Search for the cell housing the specified text and yield its (X, Y) center coordinate. 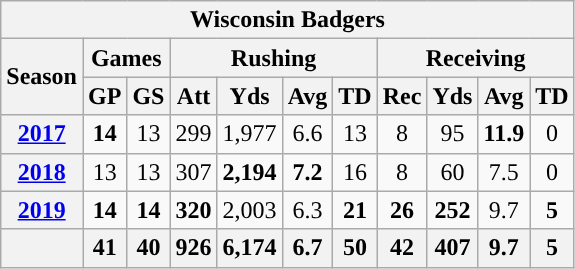
11.9 (504, 134)
7.5 (504, 172)
6.3 (308, 210)
7.2 (308, 172)
Wisconsin Badgers (288, 20)
2018 (42, 172)
16 (355, 172)
Att (194, 96)
252 (452, 210)
Rec (402, 96)
6,174 (250, 248)
42 (402, 248)
40 (148, 248)
GS (148, 96)
6.7 (308, 248)
Receiving (476, 58)
299 (194, 134)
26 (402, 210)
2,003 (250, 210)
926 (194, 248)
2017 (42, 134)
50 (355, 248)
6.6 (308, 134)
95 (452, 134)
GP (104, 96)
307 (194, 172)
Rushing (274, 58)
41 (104, 248)
407 (452, 248)
2,194 (250, 172)
60 (452, 172)
1,977 (250, 134)
21 (355, 210)
2019 (42, 210)
320 (194, 210)
Games (126, 58)
Season (42, 77)
